Locate the cell with the specified text and output its (X, Y) center coordinate. 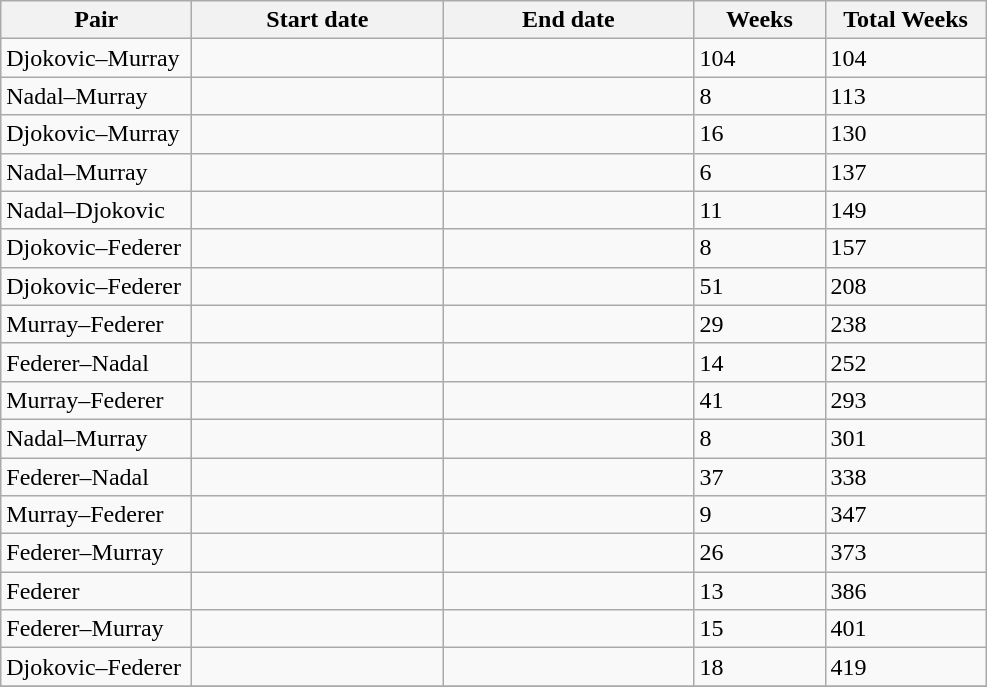
238 (906, 324)
41 (760, 400)
252 (906, 362)
11 (760, 210)
113 (906, 96)
Start date (318, 20)
End date (568, 20)
26 (760, 553)
15 (760, 629)
301 (906, 438)
9 (760, 515)
29 (760, 324)
157 (906, 248)
Total Weeks (906, 20)
Pair (96, 20)
347 (906, 515)
Nadal–Djokovic (96, 210)
18 (760, 667)
14 (760, 362)
130 (906, 134)
338 (906, 477)
208 (906, 286)
137 (906, 172)
293 (906, 400)
51 (760, 286)
Weeks (760, 20)
6 (760, 172)
386 (906, 591)
13 (760, 591)
37 (760, 477)
419 (906, 667)
373 (906, 553)
149 (906, 210)
Federer (96, 591)
16 (760, 134)
401 (906, 629)
